Scan for the cell matching the given text and deliver its (x, y) coordinate at center. 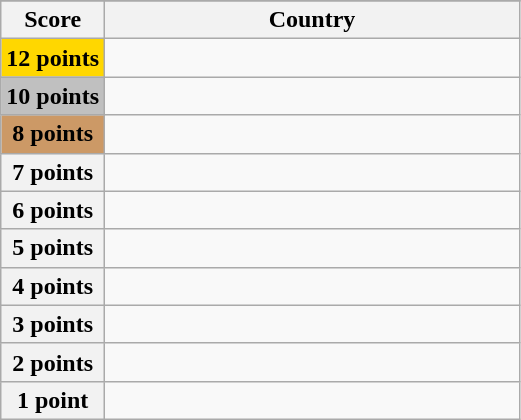
3 points (53, 324)
1 point (53, 400)
10 points (53, 96)
7 points (53, 172)
6 points (53, 210)
5 points (53, 248)
8 points (53, 134)
2 points (53, 362)
4 points (53, 286)
12 points (53, 58)
Country (312, 20)
Score (53, 20)
